Capture the cell that displays the provided text and extract its [X, Y] central coordinate. 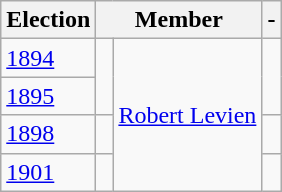
Member [179, 20]
1898 [48, 134]
1895 [48, 96]
1894 [48, 58]
Election [48, 20]
- [272, 20]
1901 [48, 172]
Robert Levien [188, 115]
